Search for the cell housing the specified text and yield its (X, Y) center coordinate. 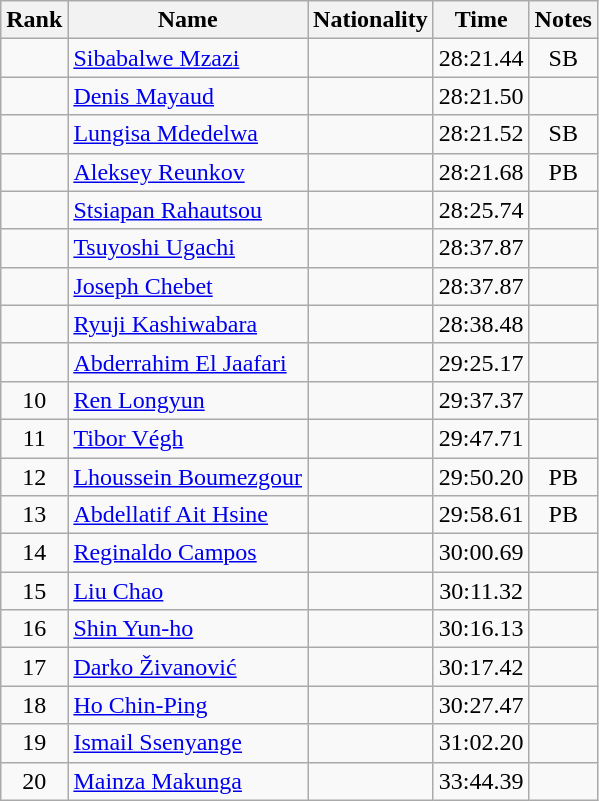
Tsuyoshi Ugachi (188, 248)
10 (34, 400)
30:17.42 (481, 667)
28:25.74 (481, 210)
Joseph Chebet (188, 286)
Abderrahim El Jaafari (188, 362)
30:00.69 (481, 553)
28:21.44 (481, 58)
11 (34, 438)
Lhoussein Boumezgour (188, 477)
20 (34, 781)
Sibabalwe Mzazi (188, 58)
Reginaldo Campos (188, 553)
30:16.13 (481, 629)
Aleksey Reunkov (188, 172)
Mainza Makunga (188, 781)
Darko Živanović (188, 667)
Abdellatif Ait Hsine (188, 515)
Notes (563, 20)
30:27.47 (481, 705)
Denis Mayaud (188, 96)
14 (34, 553)
Ho Chin-Ping (188, 705)
29:25.17 (481, 362)
Stsiapan Rahautsou (188, 210)
Rank (34, 20)
30:11.32 (481, 591)
Time (481, 20)
Ren Longyun (188, 400)
19 (34, 743)
29:47.71 (481, 438)
Lungisa Mdedelwa (188, 134)
28:38.48 (481, 324)
12 (34, 477)
18 (34, 705)
29:37.37 (481, 400)
Tibor Végh (188, 438)
Shin Yun-ho (188, 629)
31:02.20 (481, 743)
28:21.68 (481, 172)
Ryuji Kashiwabara (188, 324)
15 (34, 591)
17 (34, 667)
Nationality (371, 20)
28:21.52 (481, 134)
28:21.50 (481, 96)
Liu Chao (188, 591)
33:44.39 (481, 781)
16 (34, 629)
13 (34, 515)
29:58.61 (481, 515)
Name (188, 20)
Ismail Ssenyange (188, 743)
29:50.20 (481, 477)
